Find where the given text appears and provide that cell's center as [x, y] coordinate. 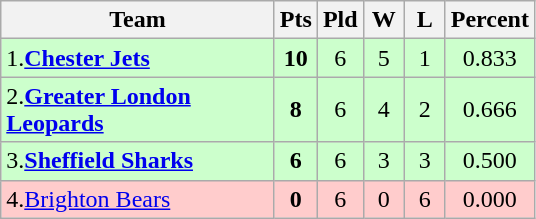
Percent [490, 20]
3.Sheffield Sharks [138, 161]
Pld [340, 20]
0.000 [490, 199]
2 [424, 110]
4.Brighton Bears [138, 199]
2.Greater London Leopards [138, 110]
Team [138, 20]
1 [424, 58]
1.Chester Jets [138, 58]
5 [384, 58]
4 [384, 110]
L [424, 20]
8 [296, 110]
0.500 [490, 161]
0.833 [490, 58]
0.666 [490, 110]
Pts [296, 20]
W [384, 20]
10 [296, 58]
